Pinpoint the cell where the given text exists, returning its [x, y] midpoint coordinate. 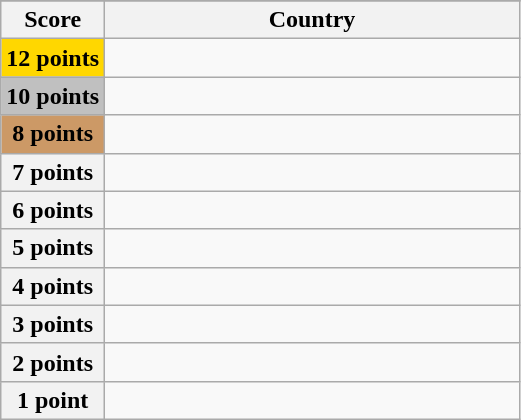
4 points [53, 286]
Score [53, 20]
Country [312, 20]
5 points [53, 248]
7 points [53, 172]
10 points [53, 96]
2 points [53, 362]
6 points [53, 210]
8 points [53, 134]
1 point [53, 400]
3 points [53, 324]
12 points [53, 58]
